Detect which cell encompasses the target text, then output its [x, y] center coordinate. 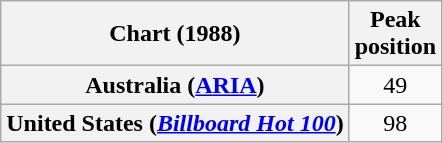
Peakposition [395, 34]
98 [395, 123]
49 [395, 85]
Chart (1988) [175, 34]
United States (Billboard Hot 100) [175, 123]
Australia (ARIA) [175, 85]
